Locate the cell with the specified text and output its [x, y] center coordinate. 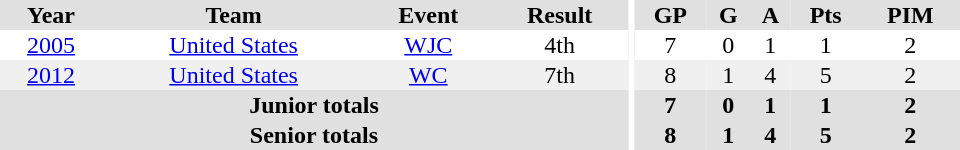
Year [51, 15]
Senior totals [314, 135]
Team [234, 15]
2012 [51, 75]
G [728, 15]
Event [428, 15]
Result [560, 15]
Pts [826, 15]
WC [428, 75]
GP [670, 15]
7th [560, 75]
PIM [910, 15]
Junior totals [314, 105]
WJC [428, 45]
2005 [51, 45]
4th [560, 45]
A [770, 15]
